For the text-containing cell, return its midpoint in [X, Y] coordinate format. 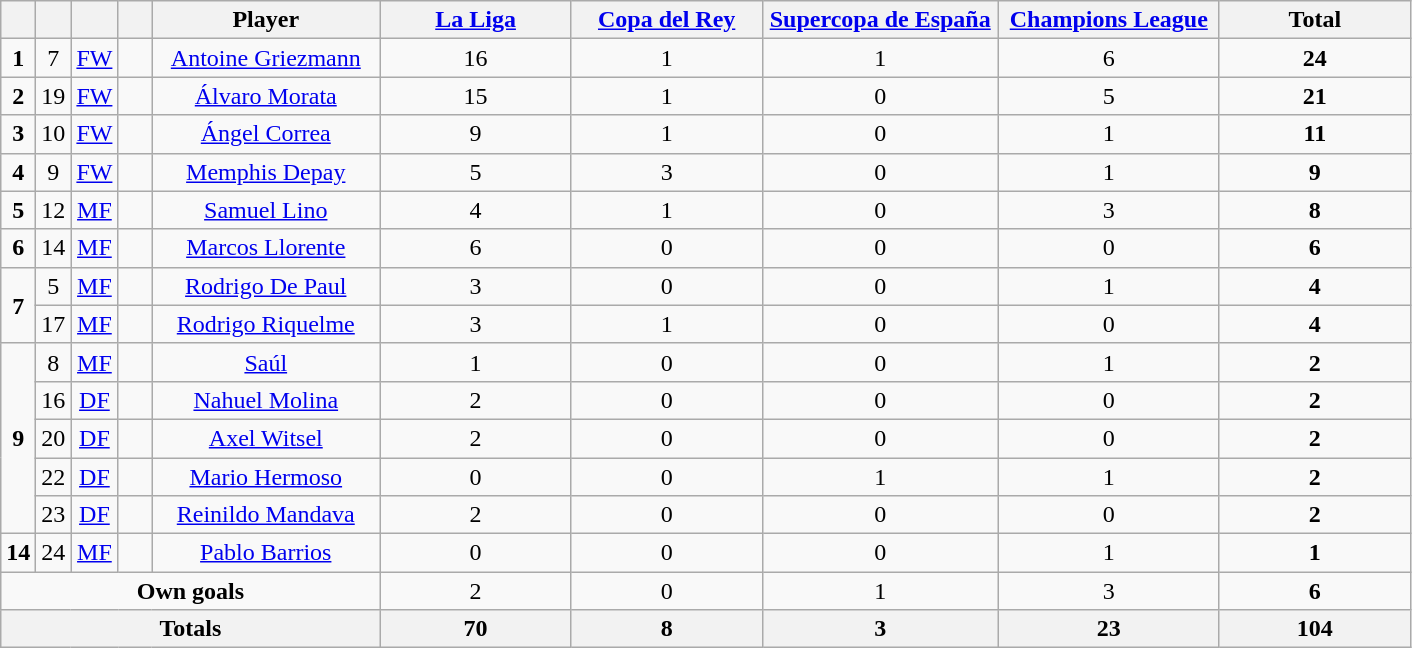
15 [476, 96]
La Liga [476, 20]
Totals [190, 629]
Player [266, 20]
Rodrigo Riquelme [266, 324]
Reinildo Mandava [266, 515]
Nahuel Molina [266, 400]
19 [54, 96]
Marcos Llorente [266, 248]
Own goals [190, 591]
Pablo Barrios [266, 553]
22 [54, 477]
17 [54, 324]
Rodrigo De Paul [266, 286]
Ángel Correa [266, 134]
Antoine Griezmann [266, 58]
104 [1314, 629]
10 [54, 134]
21 [1314, 96]
Axel Witsel [266, 438]
12 [54, 210]
Memphis Depay [266, 172]
11 [1314, 134]
Champions League [1108, 20]
Álvaro Morata [266, 96]
Total [1314, 20]
Saúl [266, 362]
Supercopa de España [880, 20]
Mario Hermoso [266, 477]
20 [54, 438]
70 [476, 629]
Samuel Lino [266, 210]
Copa del Rey [666, 20]
